Identify which cell holds the provided text, then report its (x, y) central coordinate. 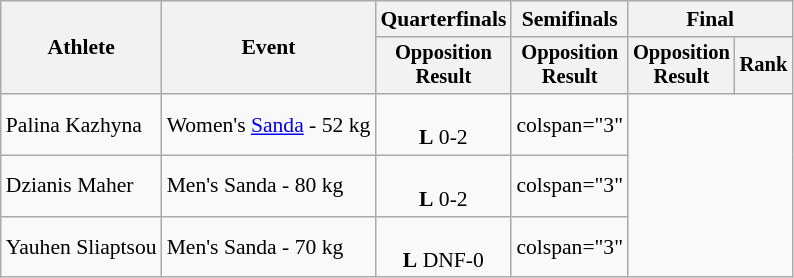
Men's Sanda - 80 kg (269, 186)
Final (710, 19)
Athlete (82, 48)
Women's Sanda - 52 kg (269, 124)
Yauhen Sliaptsou (82, 248)
Semifinals (570, 19)
Rank (764, 66)
Quarterfinals (443, 19)
Dzianis Maher (82, 186)
Palina Kazhyna (82, 124)
Event (269, 48)
Men's Sanda - 70 kg (269, 248)
L DNF-0 (443, 248)
